Detect which cell encompasses the target text, then output its (X, Y) center coordinate. 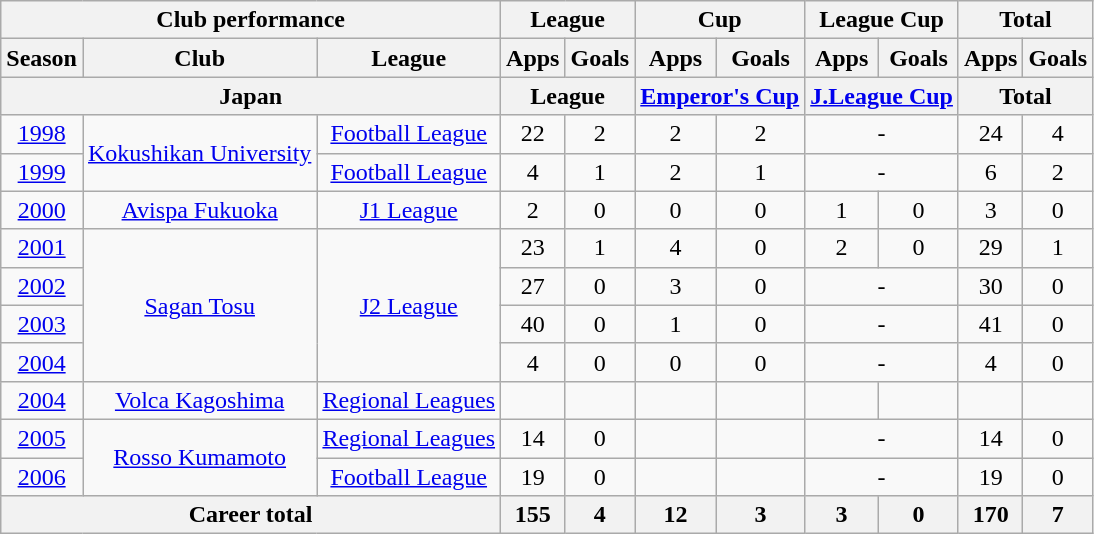
Cup (720, 20)
41 (990, 324)
2005 (42, 438)
J.League Cup (882, 96)
Sagan Tosu (199, 305)
1998 (42, 134)
Season (42, 58)
2002 (42, 286)
22 (533, 134)
2006 (42, 477)
27 (533, 286)
29 (990, 248)
J1 League (409, 210)
170 (990, 515)
Career total (251, 515)
League Cup (882, 20)
40 (533, 324)
1999 (42, 172)
6 (990, 172)
7 (1058, 515)
2000 (42, 210)
Avispa Fukuoka (199, 210)
Emperor's Cup (720, 96)
12 (676, 515)
155 (533, 515)
2003 (42, 324)
Kokushikan University (199, 153)
Rosso Kumamoto (199, 457)
Volca Kagoshima (199, 400)
2001 (42, 248)
J2 League (409, 305)
Club (199, 58)
30 (990, 286)
24 (990, 134)
Club performance (251, 20)
Japan (251, 96)
23 (533, 248)
